Return the [X, Y] coordinate for the center point of the cell that contains the specified text.  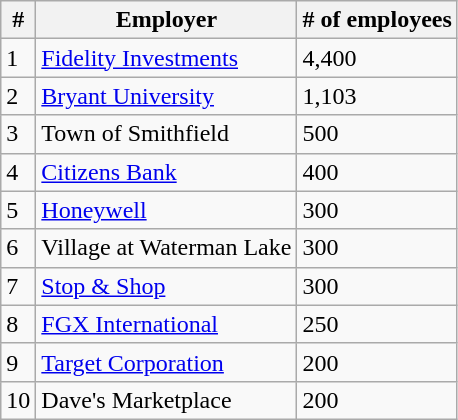
9 [18, 362]
Target Corporation [166, 362]
1,103 [377, 96]
250 [377, 324]
Town of Smithfield [166, 134]
500 [377, 134]
1 [18, 58]
5 [18, 210]
FGX International [166, 324]
Citizens Bank [166, 172]
8 [18, 324]
Village at Waterman Lake [166, 248]
# [18, 20]
Fidelity Investments [166, 58]
7 [18, 286]
Bryant University [166, 96]
4,400 [377, 58]
6 [18, 248]
# of employees [377, 20]
400 [377, 172]
Employer [166, 20]
Dave's Marketplace [166, 400]
Stop & Shop [166, 286]
2 [18, 96]
Honeywell [166, 210]
4 [18, 172]
3 [18, 134]
10 [18, 400]
